From the cell containing the given text, extract its center point as [X, Y] coordinate. 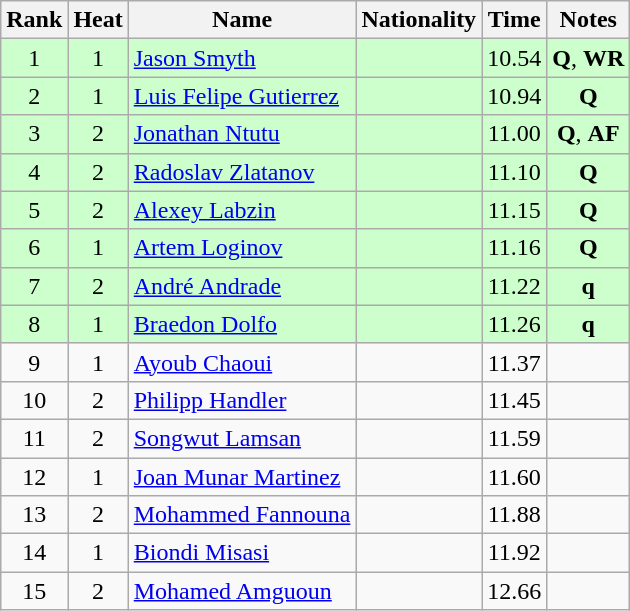
11.22 [514, 286]
Jonathan Ntutu [242, 134]
11.92 [514, 553]
Ayoub Chaoui [242, 362]
Jason Smyth [242, 58]
Heat [98, 20]
Luis Felipe Gutierrez [242, 96]
11.45 [514, 400]
8 [34, 324]
11.00 [514, 134]
9 [34, 362]
Joan Munar Martinez [242, 477]
11 [34, 438]
15 [34, 591]
14 [34, 553]
11.16 [514, 248]
Artem Loginov [242, 248]
11.88 [514, 515]
11.15 [514, 210]
7 [34, 286]
10.94 [514, 96]
Q, AF [588, 134]
Notes [588, 20]
Name [242, 20]
Mohammed Fannouna [242, 515]
Biondi Misasi [242, 553]
Radoslav Zlatanov [242, 172]
12.66 [514, 591]
4 [34, 172]
Q, WR [588, 58]
Songwut Lamsan [242, 438]
Rank [34, 20]
Time [514, 20]
André Andrade [242, 286]
Braedon Dolfo [242, 324]
11.59 [514, 438]
Nationality [419, 20]
11.60 [514, 477]
Philipp Handler [242, 400]
10.54 [514, 58]
Mohamed Amguoun [242, 591]
11.10 [514, 172]
Alexey Labzin [242, 210]
6 [34, 248]
11.37 [514, 362]
10 [34, 400]
13 [34, 515]
5 [34, 210]
11.26 [514, 324]
3 [34, 134]
12 [34, 477]
